Determine the (X, Y) coordinate at the center of the cell enclosing the given text.  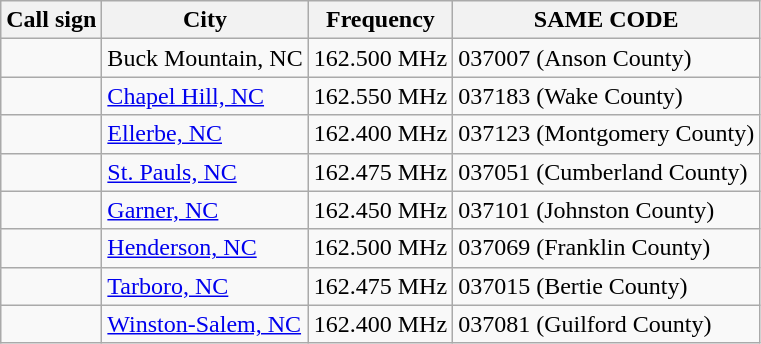
037123 (Montgomery County) (606, 134)
Buck Mountain, NC (205, 58)
Winston-Salem, NC (205, 324)
037101 (Johnston County) (606, 210)
037051 (Cumberland County) (606, 172)
Garner, NC (205, 210)
037015 (Bertie County) (606, 286)
037069 (Franklin County) (606, 248)
Henderson, NC (205, 248)
City (205, 20)
St. Pauls, NC (205, 172)
Chapel Hill, NC (205, 96)
037007 (Anson County) (606, 58)
037081 (Guilford County) (606, 324)
162.550 MHz (380, 96)
Ellerbe, NC (205, 134)
037183 (Wake County) (606, 96)
Frequency (380, 20)
162.450 MHz (380, 210)
SAME CODE (606, 20)
Tarboro, NC (205, 286)
Call sign (52, 20)
